Output the [x, y] coordinate of the center of the cell containing the given text.  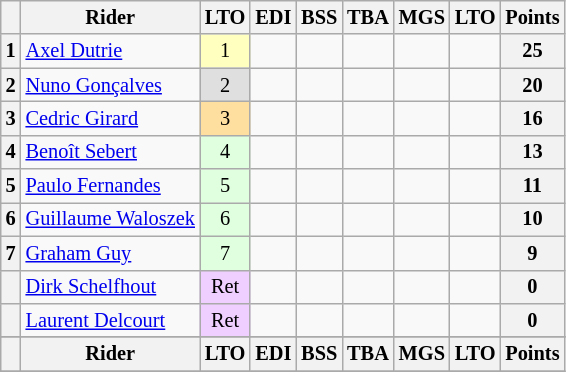
Guillaume Waloszek [110, 219]
9 [532, 253]
20 [532, 85]
Axel Dutrie [110, 51]
Benoît Sebert [110, 152]
Cedric Girard [110, 118]
Graham Guy [110, 253]
11 [532, 186]
16 [532, 118]
10 [532, 219]
13 [532, 152]
Laurent Delcourt [110, 320]
Nuno Gonçalves [110, 85]
25 [532, 51]
Dirk Schelfhout [110, 287]
Paulo Fernandes [110, 186]
